Pinpoint the cell where the given text exists, returning its (X, Y) midpoint coordinate. 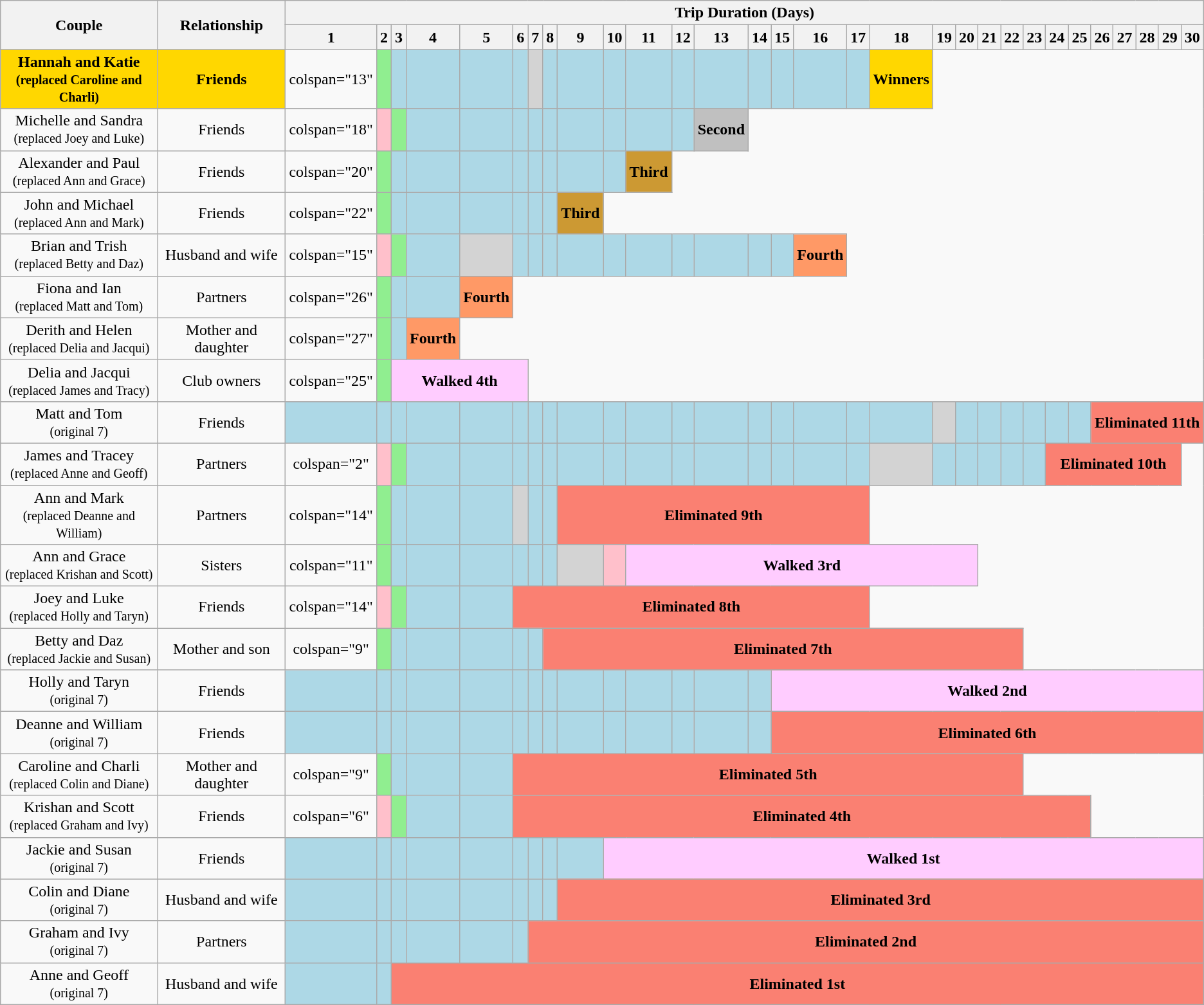
Krishan and Scott(replaced Graham and Ivy) (79, 817)
Deanne and William(original 7) (79, 733)
29 (1169, 37)
John and Michael(replaced Ann and Mark) (79, 213)
20 (967, 37)
27 (1124, 37)
30 (1192, 37)
colspan="26" (331, 297)
11 (648, 37)
17 (858, 37)
Alexander and Paul(replaced Ann and Grace) (79, 171)
colspan="11" (331, 566)
Eliminated 7th (783, 649)
colspan="20" (331, 171)
7 (535, 37)
4 (433, 37)
Anne and Geoff(original 7) (79, 984)
colspan="13" (331, 79)
13 (721, 37)
Eliminated 6th (988, 733)
Sisters (221, 566)
Jackie and Susan(original 7) (79, 858)
14 (760, 37)
9 (580, 37)
colspan="27" (331, 338)
Caroline and Charli(replaced Colin and Diane) (79, 774)
Matt and Tom(original 7) (79, 422)
Walked 3rd (802, 566)
3 (399, 37)
colspan="18" (331, 130)
19 (944, 37)
Betty and Daz(replaced Jackie and Susan) (79, 649)
Fiona and Ian(replaced Matt and Tom) (79, 297)
colspan="6" (331, 817)
6 (521, 37)
Second (721, 130)
Hannah and Katie(replaced Caroline and Charli) (79, 79)
28 (1147, 37)
8 (551, 37)
Ann and Grace(replaced Krishan and Scott) (79, 566)
Eliminated 3rd (880, 900)
Club owners (221, 381)
24 (1057, 37)
colspan="22" (331, 213)
Relationship (221, 25)
2 (383, 37)
18 (902, 37)
Colin and Diane(original 7) (79, 900)
Graham and Ivy(original 7) (79, 941)
Brian and Trish(replaced Betty and Daz) (79, 255)
10 (615, 37)
Ann and Mark(replaced Deanne and William) (79, 514)
Couple (79, 25)
colspan="2" (331, 464)
Joey and Luke(replaced Holly and Taryn) (79, 607)
12 (683, 37)
26 (1102, 37)
Walked 2nd (988, 691)
Walked 4th (459, 381)
Holly and Taryn(original 7) (79, 691)
Eliminated 10th (1113, 464)
Eliminated 11th (1147, 422)
15 (782, 37)
Walked 1st (903, 858)
1 (331, 37)
Derith and Helen(replaced Delia and Jacqui) (79, 338)
Trip Duration (Days) (745, 13)
James and Tracey(replaced Anne and Geoff) (79, 464)
23 (1034, 37)
Eliminated 5th (768, 774)
5 (486, 37)
Eliminated 4th (802, 817)
22 (1012, 37)
16 (821, 37)
25 (1079, 37)
Delia and Jacqui(replaced James and Tracy) (79, 381)
colspan="15" (331, 255)
Mother and son (221, 649)
Eliminated 2nd (866, 941)
Michelle and Sandra(replaced Joey and Luke) (79, 130)
Winners (902, 79)
Eliminated 1st (798, 984)
colspan="25" (331, 381)
21 (989, 37)
Eliminated 8th (691, 607)
Eliminated 9th (714, 514)
